Find where the given text appears and provide that cell's center as [x, y] coordinate. 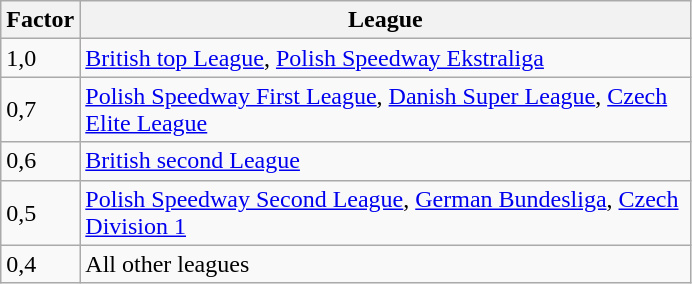
0,5 [40, 212]
1,0 [40, 58]
British top League, Polish Speedway Ekstraliga [386, 58]
League [386, 20]
Polish Speedway Second League, German Bundesliga, Czech Division 1 [386, 212]
Polish Speedway First League, Danish Super League, Czech Elite League [386, 110]
Factor [40, 20]
0,4 [40, 264]
0,7 [40, 110]
British second League [386, 161]
0,6 [40, 161]
All other leagues [386, 264]
